Find where the given text appears and provide that cell's center as (x, y) coordinate. 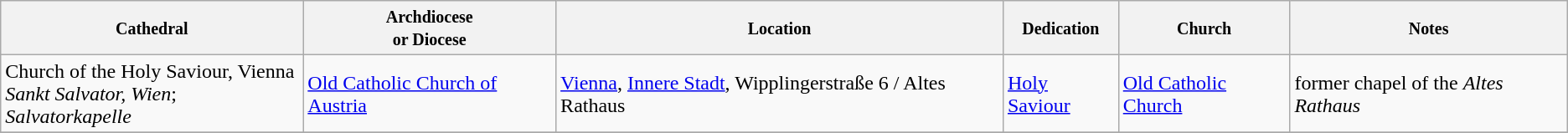
Notes (1429, 28)
Vienna, Innere Stadt, Wipplingerstraße 6 / Altes Rathaus (780, 94)
Old Catholic Church of Austria (430, 94)
Church (1204, 28)
Holy Saviour (1060, 94)
Church of the Holy Saviour, ViennaSankt Salvator, Wien; Salvatorkapelle (152, 94)
Location (780, 28)
former chapel of the Altes Rathaus (1429, 94)
Cathedral (152, 28)
Dedication (1060, 28)
Old Catholic Church (1204, 94)
Archdioceseor Diocese (430, 28)
